Scan for the cell matching the given text and deliver its [X, Y] coordinate at center. 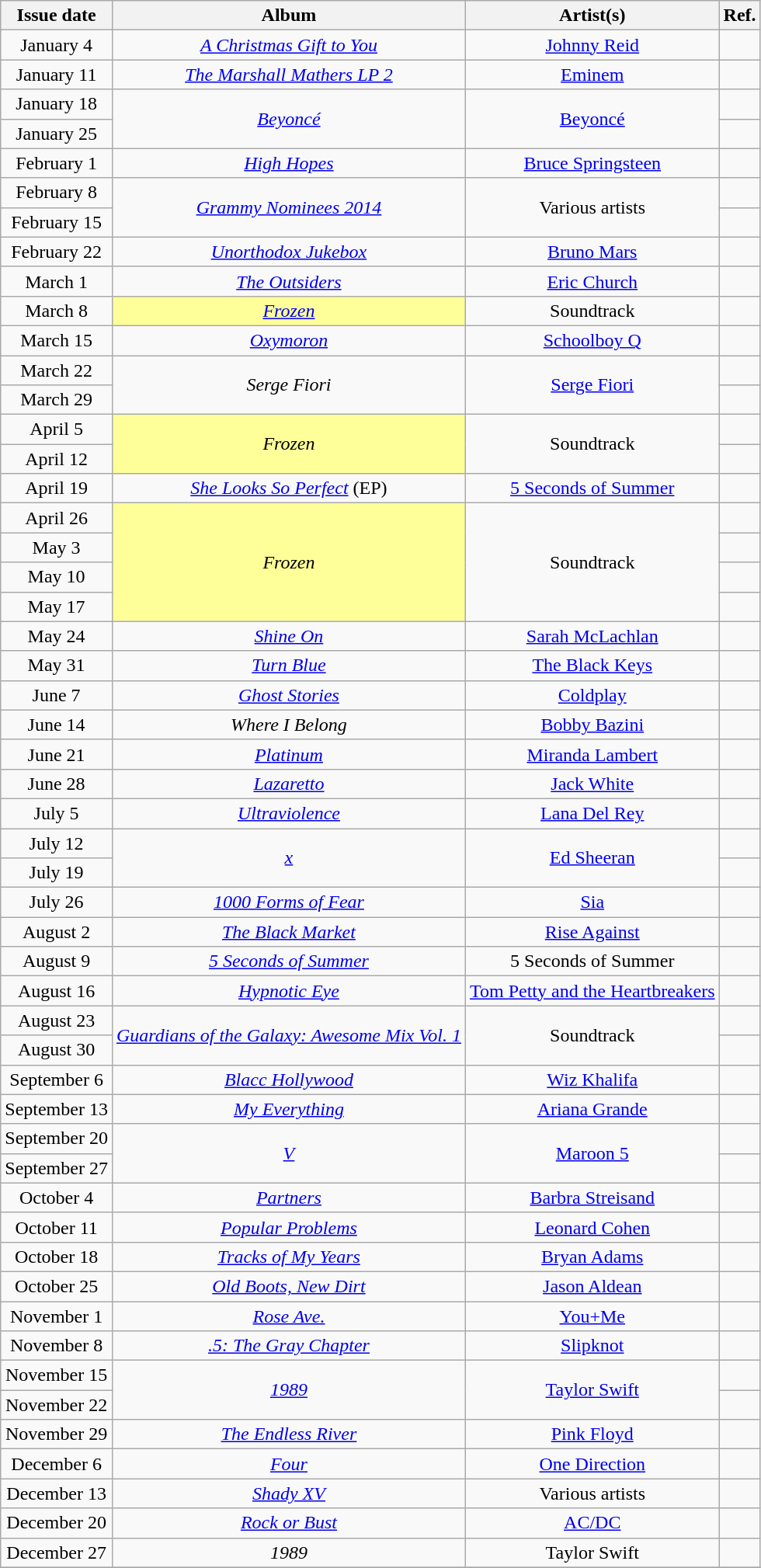
November 15 [57, 1375]
December 6 [57, 1464]
My Everything [289, 1109]
Ariana Grande [592, 1109]
Four [289, 1464]
Rose Ave. [289, 1316]
Rock or Bust [289, 1523]
Issue date [57, 16]
October 11 [57, 1227]
Ghost Stories [289, 695]
July 5 [57, 813]
July 19 [57, 873]
Johnny Reid [592, 45]
September 20 [57, 1139]
February 1 [57, 163]
Unorthodox Jukebox [289, 252]
1000 Forms of Fear [289, 902]
Album [289, 16]
Maroon 5 [592, 1153]
October 18 [57, 1257]
Schoolboy Q [592, 340]
November 22 [57, 1405]
Where I Belong [289, 725]
Sia [592, 902]
Ed Sheeran [592, 857]
Bryan Adams [592, 1257]
May 24 [57, 636]
Bobby Bazini [592, 725]
June 7 [57, 695]
October 4 [57, 1198]
Lana Del Rey [592, 813]
Ref. [739, 16]
The Black Market [289, 932]
December 27 [57, 1552]
June 28 [57, 784]
August 23 [57, 1020]
February 15 [57, 222]
January 25 [57, 134]
October 25 [57, 1286]
August 30 [57, 1050]
September 13 [57, 1109]
June 14 [57, 725]
Rise Against [592, 932]
February 8 [57, 193]
July 26 [57, 902]
Bruce Springsteen [592, 163]
March 29 [57, 400]
Barbra Streisand [592, 1198]
Miranda Lambert [592, 754]
Shine On [289, 636]
Coldplay [592, 695]
Old Boots, New Dirt [289, 1286]
High Hopes [289, 163]
Shady XV [289, 1493]
Jack White [592, 784]
Artist(s) [592, 16]
Tom Petty and the Heartbreakers [592, 991]
Grammy Nominees 2014 [289, 207]
Slipknot [592, 1346]
July 12 [57, 843]
Jason Aldean [592, 1286]
December 13 [57, 1493]
Tracks of My Years [289, 1257]
March 22 [57, 370]
AC/DC [592, 1523]
Hypnotic Eye [289, 991]
August 2 [57, 932]
November 8 [57, 1346]
Eric Church [592, 281]
She Looks So Perfect (EP) [289, 488]
Leonard Cohen [592, 1227]
x [289, 857]
February 22 [57, 252]
Guardians of the Galaxy: Awesome Mix Vol. 1 [289, 1035]
You+Me [592, 1316]
March 8 [57, 311]
March 1 [57, 281]
Ultraviolence [289, 813]
The Outsiders [289, 281]
March 15 [57, 340]
V [289, 1153]
May 10 [57, 577]
Turn Blue [289, 666]
Oxymoron [289, 340]
Sarah McLachlan [592, 636]
August 16 [57, 991]
Eminem [592, 75]
Popular Problems [289, 1227]
December 20 [57, 1523]
April 19 [57, 488]
April 12 [57, 459]
Pink Floyd [592, 1434]
.5: The Gray Chapter [289, 1346]
September 6 [57, 1080]
Lazaretto [289, 784]
November 1 [57, 1316]
Partners [289, 1198]
January 11 [57, 75]
May 17 [57, 607]
Wiz Khalifa [592, 1080]
The Black Keys [592, 666]
June 21 [57, 754]
January 18 [57, 104]
Bruno Mars [592, 252]
Platinum [289, 754]
A Christmas Gift to You [289, 45]
The Endless River [289, 1434]
November 29 [57, 1434]
April 26 [57, 518]
January 4 [57, 45]
The Marshall Mathers LP 2 [289, 75]
August 9 [57, 961]
One Direction [592, 1464]
May 3 [57, 548]
Blacc Hollywood [289, 1080]
September 27 [57, 1168]
May 31 [57, 666]
April 5 [57, 429]
